Scan for the cell matching the given text and deliver its (X, Y) coordinate at center. 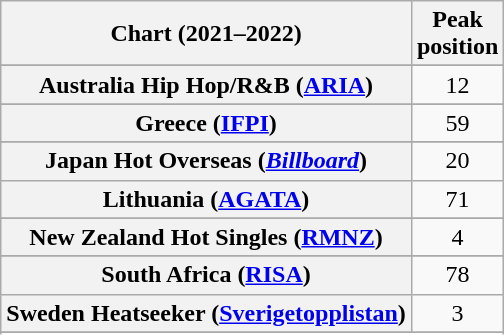
71 (457, 199)
South Africa (RISA) (206, 275)
Japan Hot Overseas (Billboard) (206, 161)
59 (457, 123)
78 (457, 275)
Lithuania (AGATA) (206, 199)
Australia Hip Hop/R&B (ARIA) (206, 85)
3 (457, 313)
20 (457, 161)
Sweden Heatseeker (Sverigetopplistan) (206, 313)
Chart (2021–2022) (206, 34)
12 (457, 85)
New Zealand Hot Singles (RMNZ) (206, 237)
Peakposition (457, 34)
4 (457, 237)
Greece (IFPI) (206, 123)
